Pinpoint the cell where the given text exists, returning its [X, Y] midpoint coordinate. 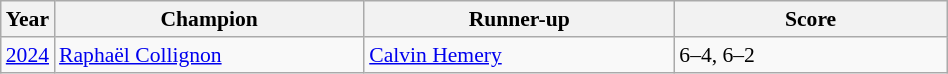
2024 [28, 55]
6–4, 6–2 [810, 55]
Year [28, 19]
Runner-up [519, 19]
Raphaël Collignon [209, 55]
Calvin Hemery [519, 55]
Champion [209, 19]
Score [810, 19]
